Determine the [x, y] coordinate at the center of the cell enclosing the given text.  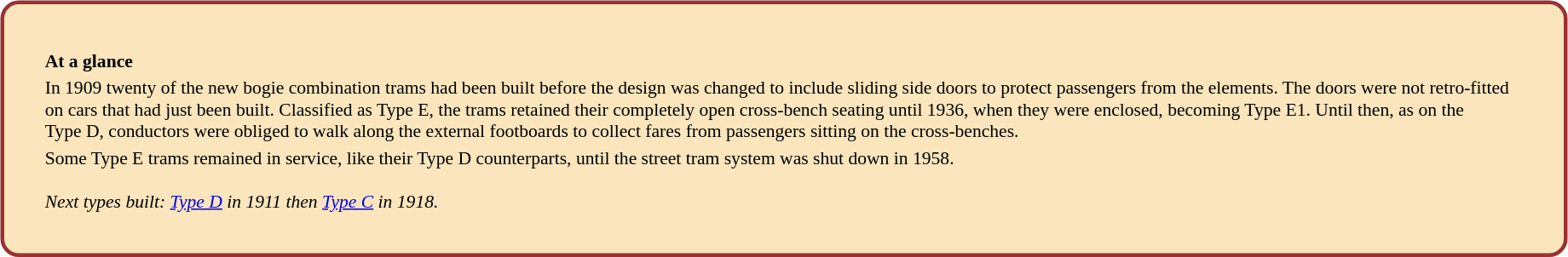
At a glance [784, 60]
